Return the (x, y) coordinate for the center point of the cell that contains the specified text.  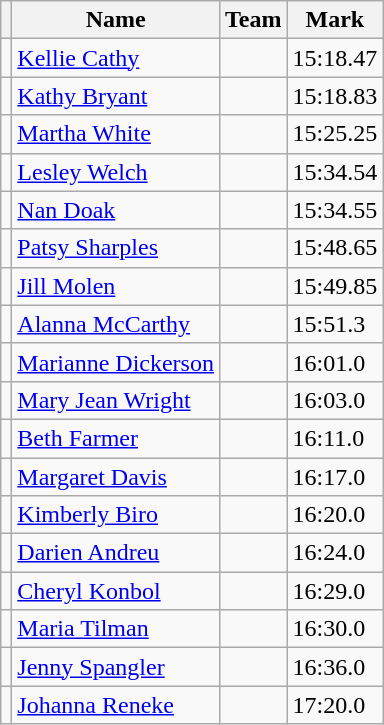
Martha White (116, 134)
16:36.0 (335, 667)
16:17.0 (335, 477)
Team (253, 20)
Mary Jean Wright (116, 400)
Darien Andreu (116, 553)
Beth Farmer (116, 438)
Johanna Reneke (116, 705)
Jenny Spangler (116, 667)
16:11.0 (335, 438)
Cheryl Konbol (116, 591)
16:24.0 (335, 553)
15:18.47 (335, 58)
Nan Doak (116, 210)
15:48.65 (335, 248)
Jill Molen (116, 286)
15:25.25 (335, 134)
16:03.0 (335, 400)
15:34.55 (335, 210)
16:30.0 (335, 629)
Kellie Cathy (116, 58)
16:20.0 (335, 515)
Kathy Bryant (116, 96)
Alanna McCarthy (116, 324)
Lesley Welch (116, 172)
16:29.0 (335, 591)
Margaret Davis (116, 477)
Maria Tilman (116, 629)
15:49.85 (335, 286)
16:01.0 (335, 362)
15:34.54 (335, 172)
Patsy Sharples (116, 248)
17:20.0 (335, 705)
15:18.83 (335, 96)
Marianne Dickerson (116, 362)
15:51.3 (335, 324)
Name (116, 20)
Mark (335, 20)
Kimberly Biro (116, 515)
